For the text-containing cell, return its midpoint in [X, Y] coordinate format. 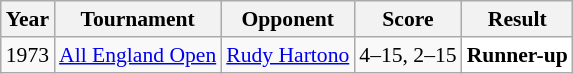
1973 [28, 55]
Rudy Hartono [288, 55]
Opponent [288, 19]
Score [408, 19]
Year [28, 19]
All England Open [138, 55]
Tournament [138, 19]
4–15, 2–15 [408, 55]
Runner-up [518, 55]
Result [518, 19]
